Scan for the cell matching the given text and deliver its (x, y) coordinate at center. 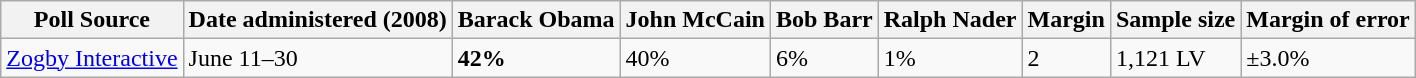
42% (536, 58)
6% (824, 58)
2 (1066, 58)
Zogby Interactive (92, 58)
1,121 LV (1175, 58)
Ralph Nader (950, 20)
±3.0% (1328, 58)
40% (695, 58)
Margin of error (1328, 20)
John McCain (695, 20)
1% (950, 58)
Bob Barr (824, 20)
Sample size (1175, 20)
Poll Source (92, 20)
Barack Obama (536, 20)
June 11–30 (318, 58)
Date administered (2008) (318, 20)
Margin (1066, 20)
